Return (x, y) of the center of cell containing provided text 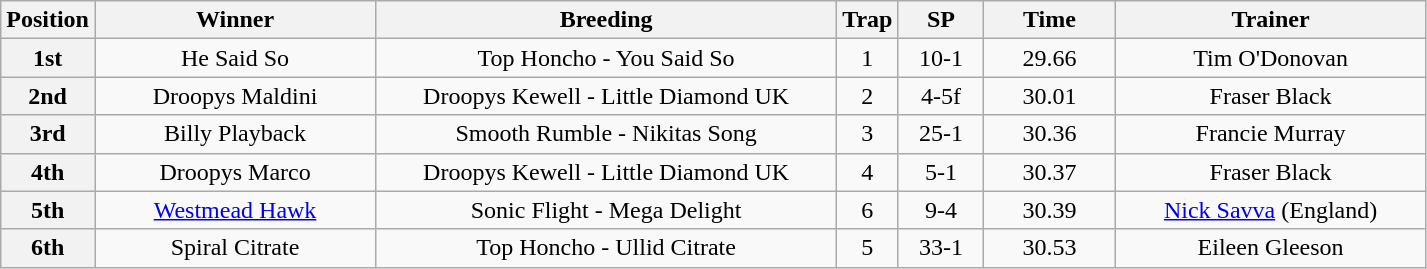
4th (48, 172)
Position (48, 20)
30.53 (1050, 248)
Tim O'Donovan (1270, 58)
10-1 (941, 58)
Nick Savva (England) (1270, 210)
Billy Playback (234, 134)
Sonic Flight - Mega Delight (606, 210)
3rd (48, 134)
3 (868, 134)
Eileen Gleeson (1270, 248)
Smooth Rumble - Nikitas Song (606, 134)
30.39 (1050, 210)
33-1 (941, 248)
2 (868, 96)
6 (868, 210)
Francie Murray (1270, 134)
25-1 (941, 134)
Top Honcho - Ullid Citrate (606, 248)
6th (48, 248)
4-5f (941, 96)
Breeding (606, 20)
2nd (48, 96)
SP (941, 20)
1 (868, 58)
Trap (868, 20)
29.66 (1050, 58)
30.37 (1050, 172)
9-4 (941, 210)
4 (868, 172)
30.01 (1050, 96)
Spiral Citrate (234, 248)
Droopys Maldini (234, 96)
Trainer (1270, 20)
Time (1050, 20)
Westmead Hawk (234, 210)
5th (48, 210)
Droopys Marco (234, 172)
1st (48, 58)
30.36 (1050, 134)
Top Honcho - You Said So (606, 58)
5-1 (941, 172)
5 (868, 248)
Winner (234, 20)
He Said So (234, 58)
